Search for the cell housing the specified text and yield its (x, y) center coordinate. 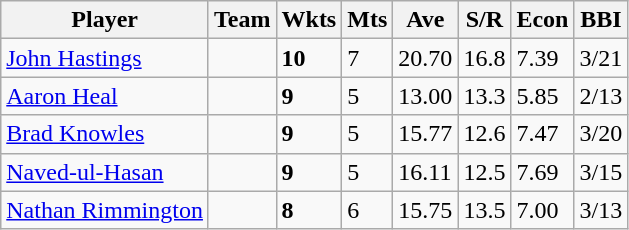
3/13 (601, 210)
6 (368, 210)
Team (242, 20)
16.8 (484, 58)
7.69 (542, 172)
John Hastings (105, 58)
20.70 (426, 58)
7.47 (542, 134)
Nathan Rimmington (105, 210)
13.5 (484, 210)
3/15 (601, 172)
7 (368, 58)
7.00 (542, 210)
15.77 (426, 134)
13.3 (484, 96)
5.85 (542, 96)
Brad Knowles (105, 134)
8 (309, 210)
Econ (542, 20)
3/21 (601, 58)
12.6 (484, 134)
16.11 (426, 172)
2/13 (601, 96)
15.75 (426, 210)
Ave (426, 20)
Mts (368, 20)
Wkts (309, 20)
7.39 (542, 58)
Player (105, 20)
13.00 (426, 96)
3/20 (601, 134)
Naved-ul-Hasan (105, 172)
S/R (484, 20)
12.5 (484, 172)
10 (309, 58)
BBI (601, 20)
Aaron Heal (105, 96)
